Output the (x, y) coordinate of the center of the cell containing the given text.  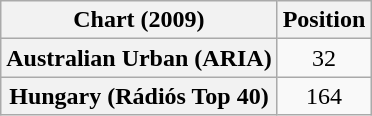
Chart (2009) (139, 20)
Position (324, 20)
32 (324, 58)
Hungary (Rádiós Top 40) (139, 96)
164 (324, 96)
Australian Urban (ARIA) (139, 58)
